Locate the cell with the specified text and output its (X, Y) center coordinate. 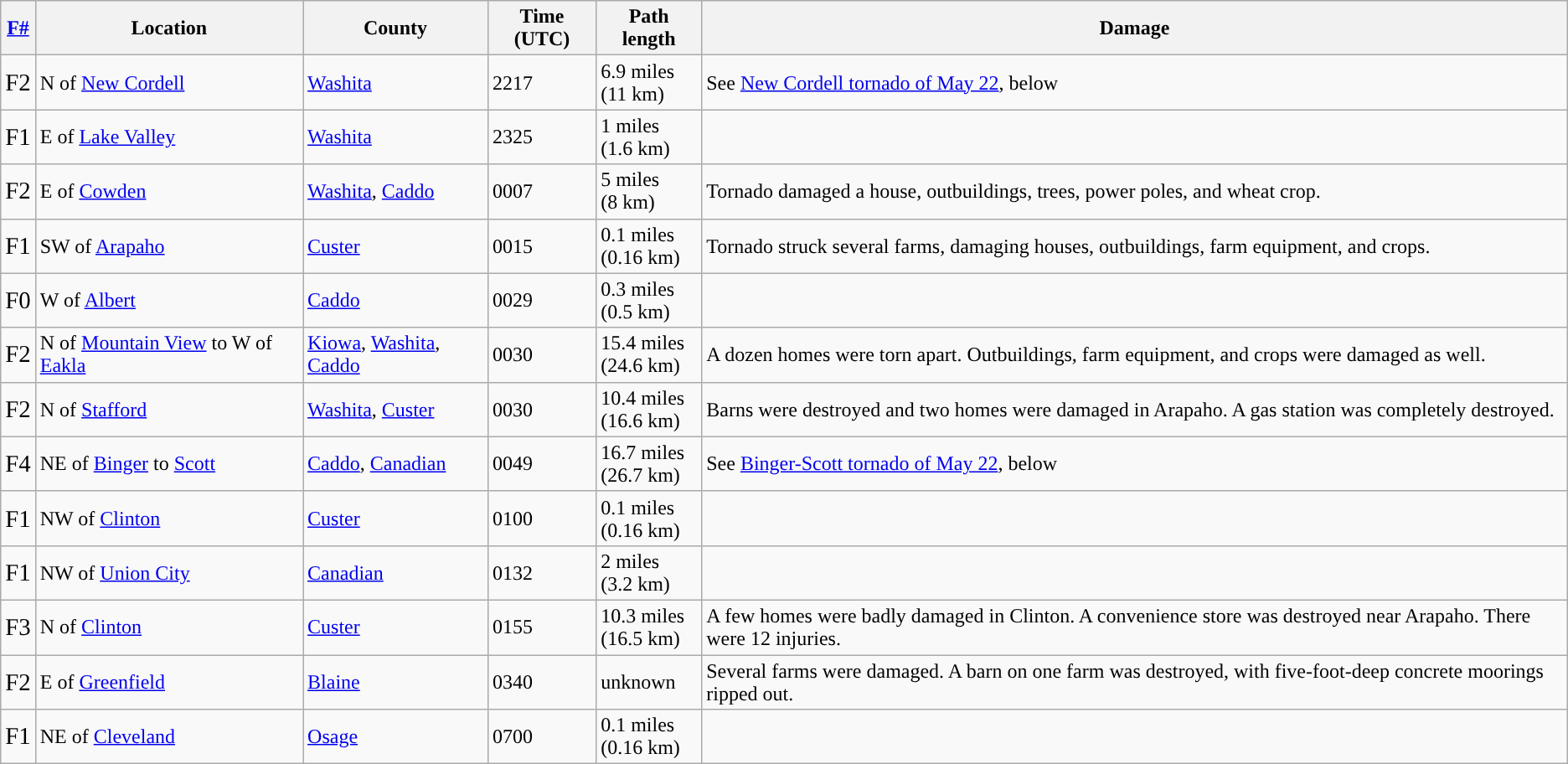
0100 (541, 518)
10.3 miles (16.5 km) (649, 627)
0132 (541, 573)
0015 (541, 246)
Washita, Caddo (395, 191)
0029 (541, 300)
See New Cordell tornado of May 22, below (1135, 82)
SW of Arapaho (169, 246)
0155 (541, 627)
E of Cowden (169, 191)
A dozen homes were torn apart. Outbuildings, farm equipment, and crops were damaged as well. (1135, 355)
N of Stafford (169, 409)
Path length (649, 28)
0.3 miles (0.5 km) (649, 300)
15.4 miles (24.6 km) (649, 355)
Damage (1135, 28)
Blaine (395, 682)
Location (169, 28)
Caddo, Canadian (395, 464)
Caddo (395, 300)
W of Albert (169, 300)
0007 (541, 191)
County (395, 28)
Barns were destroyed and two homes were damaged in Arapaho. A gas station was completely destroyed. (1135, 409)
F0 (18, 300)
Washita, Custer (395, 409)
NW of Clinton (169, 518)
0049 (541, 464)
2325 (541, 137)
See Binger-Scott tornado of May 22, below (1135, 464)
10.4 miles (16.6 km) (649, 409)
F3 (18, 627)
N of Mountain View to W of Eakla (169, 355)
16.7 miles (26.7 km) (649, 464)
N of Clinton (169, 627)
5 miles (8 km) (649, 191)
Osage (395, 737)
NE of Cleveland (169, 737)
Canadian (395, 573)
1 miles (1.6 km) (649, 137)
E of Lake Valley (169, 137)
Several farms were damaged. A barn on one farm was destroyed, with five-foot-deep concrete moorings ripped out. (1135, 682)
0340 (541, 682)
A few homes were badly damaged in Clinton. A convenience store was destroyed near Arapaho. There were 12 injuries. (1135, 627)
2217 (541, 82)
0700 (541, 737)
F# (18, 28)
Tornado damaged a house, outbuildings, trees, power poles, and wheat crop. (1135, 191)
NW of Union City (169, 573)
6.9 miles (11 km) (649, 82)
E of Greenfield (169, 682)
2 miles (3.2 km) (649, 573)
NE of Binger to Scott (169, 464)
Kiowa, Washita, Caddo (395, 355)
N of New Cordell (169, 82)
unknown (649, 682)
F4 (18, 464)
Tornado struck several farms, damaging houses, outbuildings, farm equipment, and crops. (1135, 246)
Time (UTC) (541, 28)
